Capture the cell that displays the provided text and extract its (x, y) central coordinate. 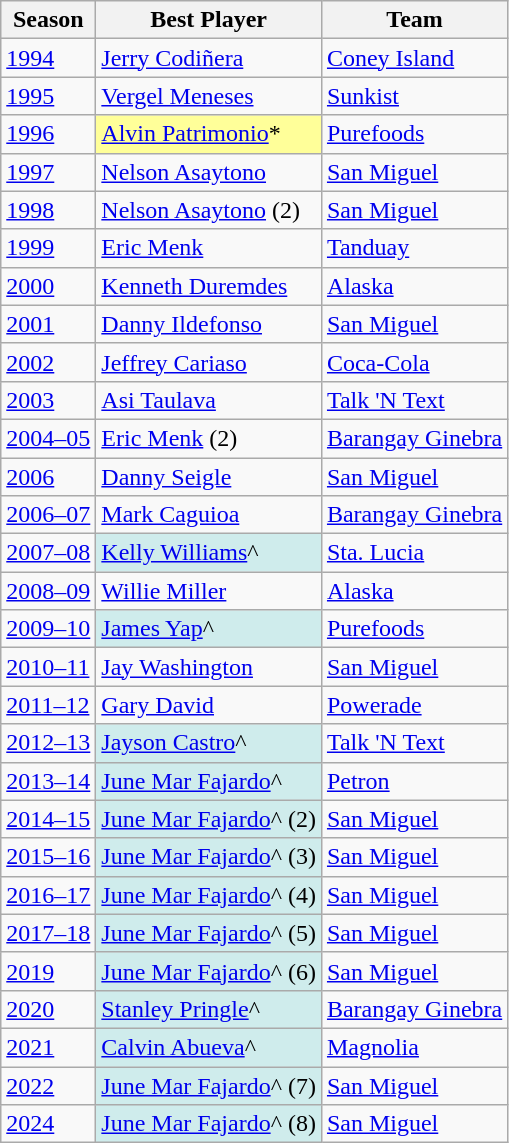
1994 (48, 58)
2017–18 (48, 933)
June Mar Fajardo^ (5) (209, 933)
2016–17 (48, 895)
2020 (48, 1009)
Eric Menk (2) (209, 438)
2022 (48, 1085)
Alvin Patrimonio* (209, 134)
2014–15 (48, 819)
2009–10 (48, 629)
Season (48, 20)
Asi Taulava (209, 400)
Nelson Asaytono (2) (209, 210)
2013–14 (48, 781)
2015–16 (48, 857)
1995 (48, 96)
Stanley Pringle^ (209, 1009)
2011–12 (48, 705)
June Mar Fajardo^ (4) (209, 895)
Coney Island (414, 58)
Petron (414, 781)
Team (414, 20)
2002 (48, 362)
2006–07 (48, 515)
Coca-Cola (414, 362)
2003 (48, 400)
June Mar Fajardo^ (7) (209, 1085)
1997 (48, 172)
Calvin Abueva^ (209, 1047)
Eric Menk (209, 248)
James Yap^ (209, 629)
Best Player (209, 20)
Kelly Williams^ (209, 553)
Jayson Castro^ (209, 743)
2006 (48, 477)
Kenneth Duremdes (209, 286)
June Mar Fajardo^ (8) (209, 1124)
June Mar Fajardo^ (2) (209, 819)
Magnolia (414, 1047)
Tanduay (414, 248)
2021 (48, 1047)
2000 (48, 286)
2010–11 (48, 667)
Jay Washington (209, 667)
Sta. Lucia (414, 553)
Sunkist (414, 96)
Danny Seigle (209, 477)
1999 (48, 248)
Powerade (414, 705)
1998 (48, 210)
1996 (48, 134)
2004–05 (48, 438)
2019 (48, 971)
Vergel Meneses (209, 96)
Nelson Asaytono (209, 172)
Jeffrey Cariaso (209, 362)
Gary David (209, 705)
Danny Ildefonso (209, 324)
June Mar Fajardo^ (6) (209, 971)
Willie Miller (209, 591)
2024 (48, 1124)
2012–13 (48, 743)
June Mar Fajardo^ (3) (209, 857)
Jerry Codiñera (209, 58)
2001 (48, 324)
2008–09 (48, 591)
2007–08 (48, 553)
June Mar Fajardo^ (209, 781)
Mark Caguioa (209, 515)
